Provide the [x, y] coordinate of the cell's center where the given text is located.  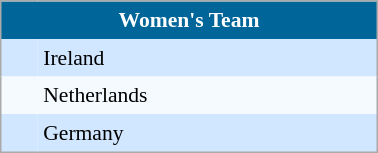
Netherlands [208, 95]
Germany [208, 133]
Ireland [208, 58]
Women's Team [189, 20]
